From the cell containing the given text, extract its center point as [X, Y] coordinate. 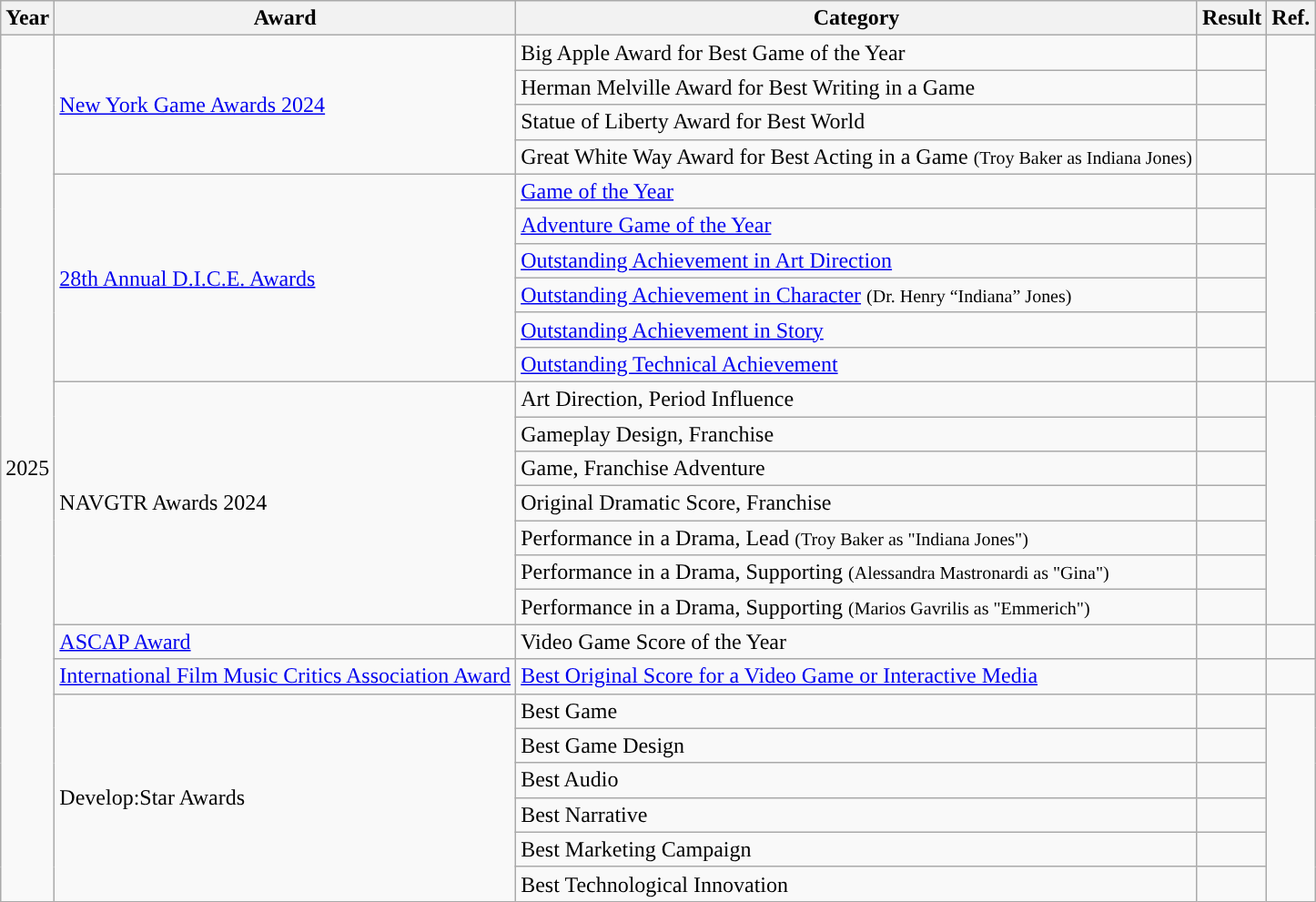
New York Game Awards 2024 [286, 105]
Art Direction, Period Influence [857, 399]
International Film Music Critics Association Award [286, 676]
Best Game [857, 711]
Adventure Game of the Year [857, 226]
Big Apple Award for Best Game of the Year [857, 53]
2025 [27, 469]
Award [286, 18]
Best Marketing Campaign [857, 849]
Video Game Score of the Year [857, 642]
Best Original Score for a Video Game or Interactive Media [857, 676]
Gameplay Design, Franchise [857, 434]
Category [857, 18]
Performance in a Drama, Supporting (Alessandra Mastronardi as "Gina") [857, 573]
28th Annual D.I.C.E. Awards [286, 278]
Original Dramatic Score, Franchise [857, 503]
Best Technological Innovation [857, 884]
Best Audio [857, 780]
Performance in a Drama, Lead (Troy Baker as "Indiana Jones") [857, 538]
Year [27, 18]
Outstanding Achievement in Character (Dr. Henry “Indiana” Jones) [857, 295]
Ref. [1291, 18]
Develop:Star Awards [286, 797]
Best Game Design [857, 745]
Statue of Liberty Award for Best World [857, 122]
Game of the Year [857, 191]
Performance in a Drama, Supporting (Marios Gavrilis as "Emmerich") [857, 607]
Great White Way Award for Best Acting in a Game (Troy Baker as Indiana Jones) [857, 157]
ASCAP Award [286, 642]
Herman Melville Award for Best Writing in a Game [857, 87]
Game, Franchise Adventure [857, 469]
Outstanding Achievement in Art Direction [857, 260]
Result [1231, 18]
NAVGTR Awards 2024 [286, 502]
Best Narrative [857, 815]
Outstanding Technical Achievement [857, 364]
Outstanding Achievement in Story [857, 329]
